Capture the cell that displays the provided text and extract its (x, y) central coordinate. 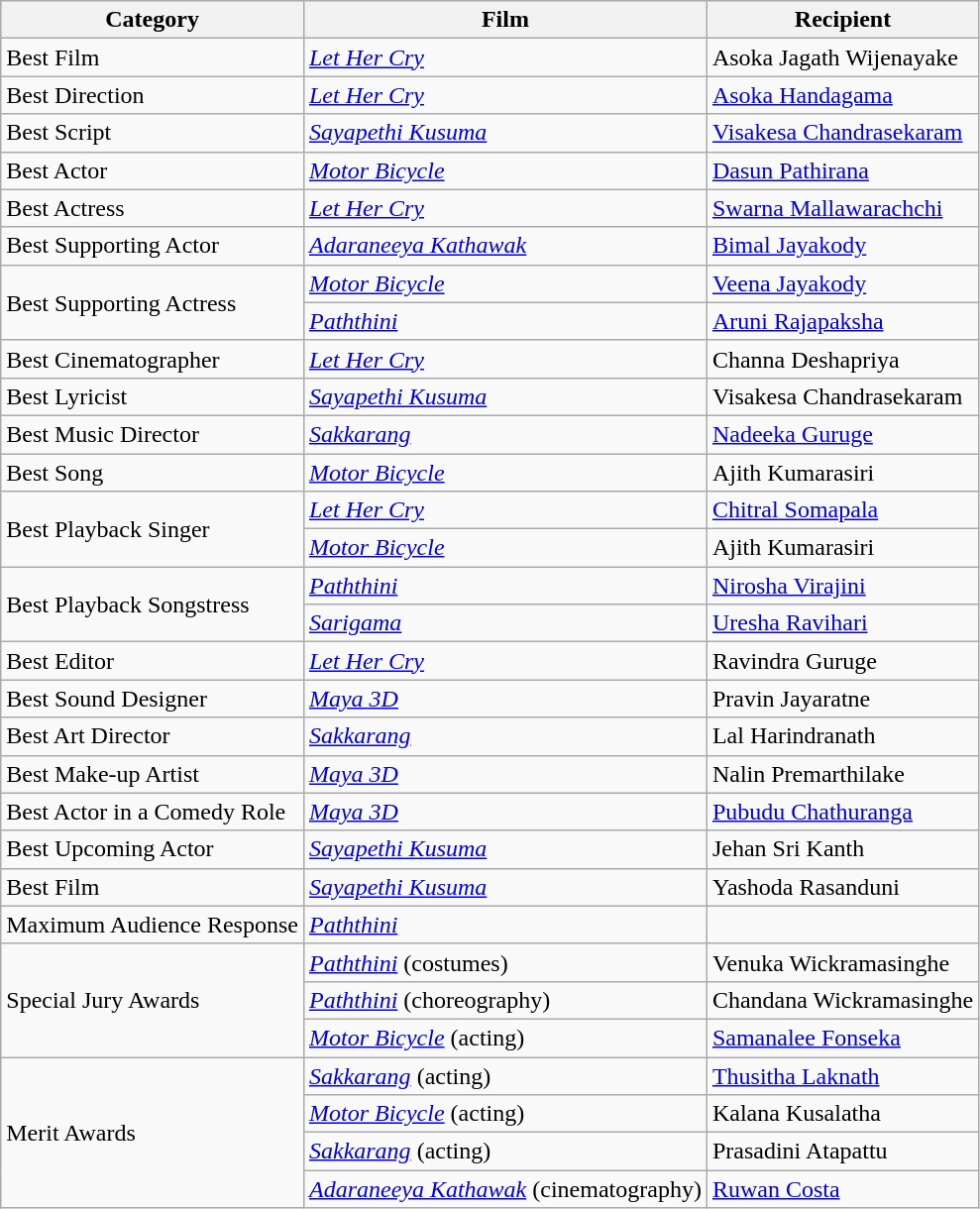
Recipient (842, 20)
Uresha Ravihari (842, 623)
Film (505, 20)
Best Lyricist (153, 396)
Ravindra Guruge (842, 661)
Swarna Mallawarachchi (842, 208)
Best Make-up Artist (153, 774)
Best Actor in a Comedy Role (153, 812)
Dasun Pathirana (842, 170)
Best Actress (153, 208)
Asoka Handagama (842, 95)
Paththini (choreography) (505, 1000)
Yashoda Rasanduni (842, 887)
Nalin Premarthilake (842, 774)
Chitral Somapala (842, 510)
Channa Deshapriya (842, 359)
Best Actor (153, 170)
Venuka Wickramasinghe (842, 962)
Best Editor (153, 661)
Maximum Audience Response (153, 925)
Adaraneeya Kathawak (cinematography) (505, 1189)
Ruwan Costa (842, 1189)
Sarigama (505, 623)
Nadeeka Guruge (842, 434)
Veena Jayakody (842, 283)
Best Supporting Actress (153, 302)
Aruni Rajapaksha (842, 321)
Chandana Wickramasinghe (842, 1000)
Best Supporting Actor (153, 246)
Samanalee Fonseka (842, 1038)
Best Cinematographer (153, 359)
Paththini (costumes) (505, 962)
Kalana Kusalatha (842, 1114)
Bimal Jayakody (842, 246)
Best Playback Songstress (153, 604)
Category (153, 20)
Pubudu Chathuranga (842, 812)
Nirosha Virajini (842, 586)
Lal Harindranath (842, 736)
Best Direction (153, 95)
Thusitha Laknath (842, 1075)
Best Upcoming Actor (153, 849)
Best Art Director (153, 736)
Best Music Director (153, 434)
Merit Awards (153, 1132)
Best Sound Designer (153, 699)
Pravin Jayaratne (842, 699)
Prasadini Atapattu (842, 1152)
Adaraneeya Kathawak (505, 246)
Jehan Sri Kanth (842, 849)
Best Song (153, 473)
Best Playback Singer (153, 529)
Asoka Jagath Wijenayake (842, 57)
Best Script (153, 133)
Special Jury Awards (153, 1000)
